Detect which cell encompasses the target text, then output its [x, y] center coordinate. 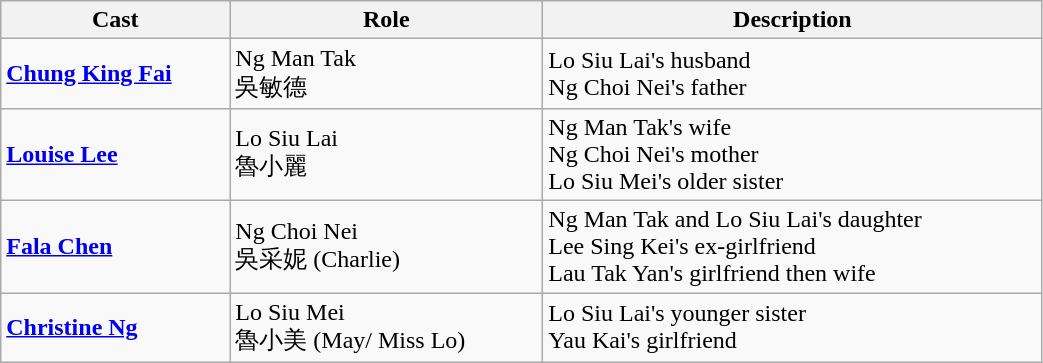
Cast [116, 20]
Lo Siu Mei 魯小美 (May/ Miss Lo) [386, 327]
Christine Ng [116, 327]
Lo Siu Lai's husband Ng Choi Nei's father [792, 74]
Role [386, 20]
Lo Siu Lai 魯小麗 [386, 154]
Fala Chen [116, 246]
Ng Choi Nei 吳采妮 (Charlie) [386, 246]
Lo Siu Lai's younger sister Yau Kai's girlfriend [792, 327]
Ng Man Tak's wife Ng Choi Nei's mother Lo Siu Mei's older sister [792, 154]
Ng Man Tak and Lo Siu Lai's daughter Lee Sing Kei's ex-girlfriend Lau Tak Yan's girlfriend then wife [792, 246]
Description [792, 20]
Ng Man Tak 吳敏德 [386, 74]
Chung King Fai [116, 74]
Louise Lee [116, 154]
